For the text-containing cell, return its midpoint in (x, y) coordinate format. 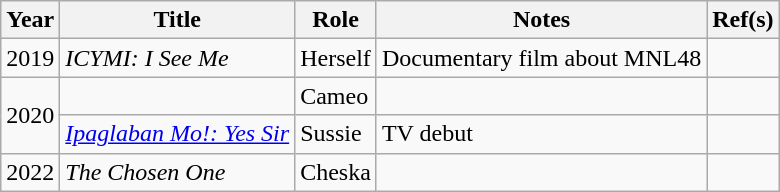
Herself (336, 58)
Sussie (336, 134)
Cheska (336, 172)
Cameo (336, 96)
Ref(s) (743, 20)
2020 (30, 115)
2022 (30, 172)
ICYMI: I See Me (178, 58)
Year (30, 20)
TV debut (541, 134)
2019 (30, 58)
Ipaglaban Mo!: Yes Sir (178, 134)
Notes (541, 20)
The Chosen One (178, 172)
Role (336, 20)
Documentary film about MNL48 (541, 58)
Title (178, 20)
